Extract the [X, Y] coordinate from the center of the cell holding the provided text.  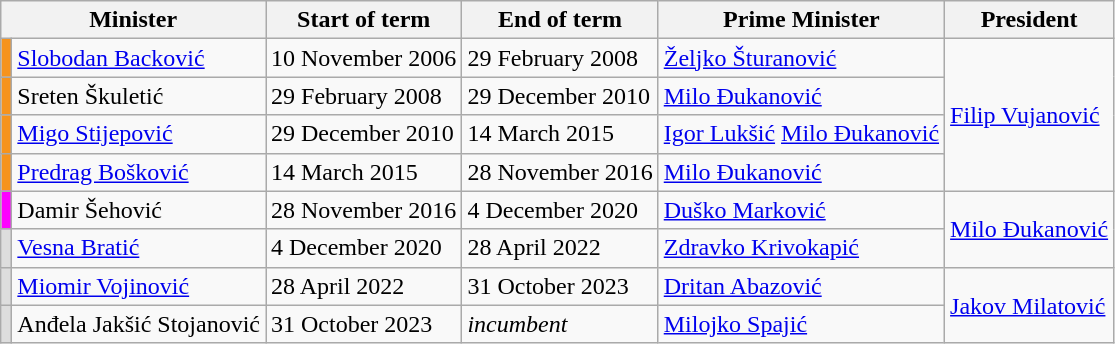
Igor Lukšić Milo Đukanović [801, 134]
Dritan Abazović [801, 286]
Predrag Bošković [139, 172]
Vesna Bratić [139, 248]
Željko Šturanović [801, 58]
Miomir Vojinović [139, 286]
Zdravko Krivokapić [801, 248]
End of term [560, 20]
Minister [134, 20]
Jakov Milatović [1030, 305]
Migo Stijepović [139, 134]
Slobodan Backović [139, 58]
Damir Šehović [139, 210]
10 November 2006 [364, 58]
Start of term [364, 20]
Filip Vujanović [1030, 115]
incumbent [560, 324]
Milojko Spajić [801, 324]
Duško Marković [801, 210]
Prime Minister [801, 20]
Anđela Jakšić Stojanović [139, 324]
Sreten Škuletić [139, 96]
President [1030, 20]
